Identify which cell holds the provided text, then report its (x, y) central coordinate. 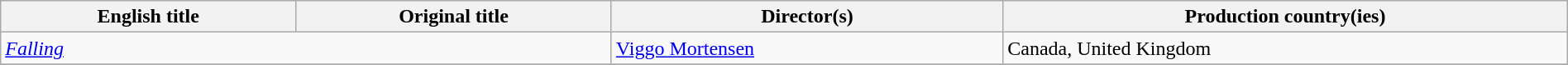
Canada, United Kingdom (1285, 48)
English title (149, 17)
Falling (306, 48)
Viggo Mortensen (807, 48)
Original title (454, 17)
Director(s) (807, 17)
Production country(ies) (1285, 17)
